Identify which cell holds the provided text, then report its (X, Y) central coordinate. 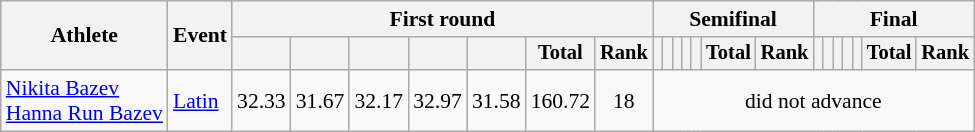
31.67 (320, 100)
31.58 (496, 100)
32.17 (378, 100)
32.97 (438, 100)
Athlete (84, 36)
Latin (200, 100)
18 (624, 100)
160.72 (560, 100)
Final (894, 19)
Event (200, 36)
Semifinal (734, 19)
32.33 (262, 100)
Nikita BazevHanna Run Bazev (84, 100)
did not advance (814, 100)
First round (442, 19)
